Output the (x, y) coordinate of the center of the cell containing the given text.  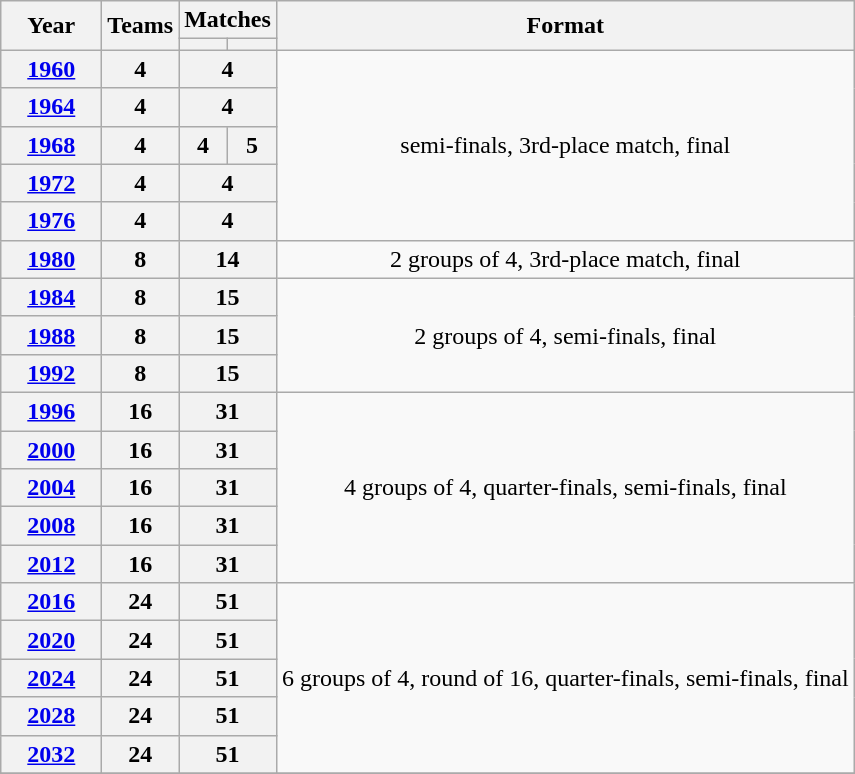
2000 (52, 449)
Matches (228, 20)
2024 (52, 678)
2 groups of 4, semi-finals, final (565, 335)
2028 (52, 716)
2008 (52, 526)
1984 (52, 297)
Format (565, 26)
1960 (52, 69)
2032 (52, 754)
1972 (52, 183)
5 (252, 145)
2012 (52, 564)
4 groups of 4, quarter-finals, semi-finals, final (565, 487)
1980 (52, 259)
Teams (140, 26)
2016 (52, 602)
2004 (52, 488)
1996 (52, 411)
Year (52, 26)
1988 (52, 335)
semi-finals, 3rd-place match, final (565, 145)
1964 (52, 107)
1976 (52, 221)
2020 (52, 640)
14 (228, 259)
6 groups of 4, round of 16, quarter-finals, semi-finals, final (565, 678)
1968 (52, 145)
1992 (52, 373)
2 groups of 4, 3rd-place match, final (565, 259)
